For the text-containing cell, return its midpoint in (X, Y) coordinate format. 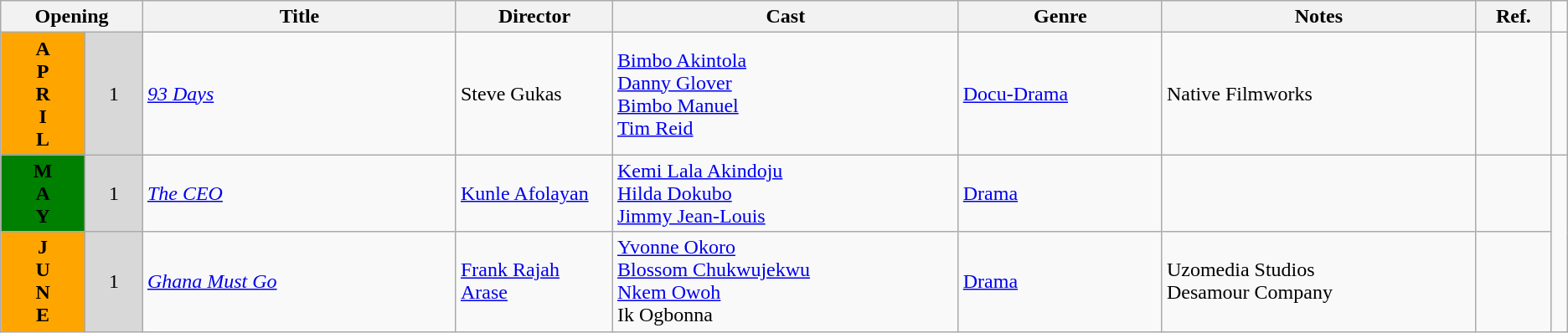
Ghana Must Go (299, 281)
Title (299, 17)
Uzomedia Studios Desamour Company (1318, 281)
Opening (72, 17)
Yvonne OkoroBlossom ChukwujekwuNkem OwohIk Ogbonna (786, 281)
Cast (786, 17)
Steve Gukas (534, 94)
Native Filmworks (1318, 94)
Frank Rajah Arase (534, 281)
Ref. (1513, 17)
Director (534, 17)
Docu-Drama (1060, 94)
APRIL (44, 94)
Genre (1060, 17)
JUNE (44, 281)
MAY (44, 193)
Kemi Lala AkindojuHilda DokuboJimmy Jean-Louis (786, 193)
The CEO (299, 193)
Bimbo AkintolaDanny GloverBimbo ManuelTim Reid (786, 94)
Kunle Afolayan (534, 193)
93 Days (299, 94)
Notes (1318, 17)
